Determine the [x, y] coordinate at the center of the cell enclosing the given text.  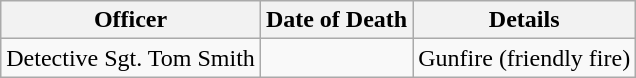
Gunfire (friendly fire) [524, 58]
Date of Death [336, 20]
Officer [131, 20]
Details [524, 20]
Detective Sgt. Tom Smith [131, 58]
